Locate the cell with the specified text and output its [x, y] center coordinate. 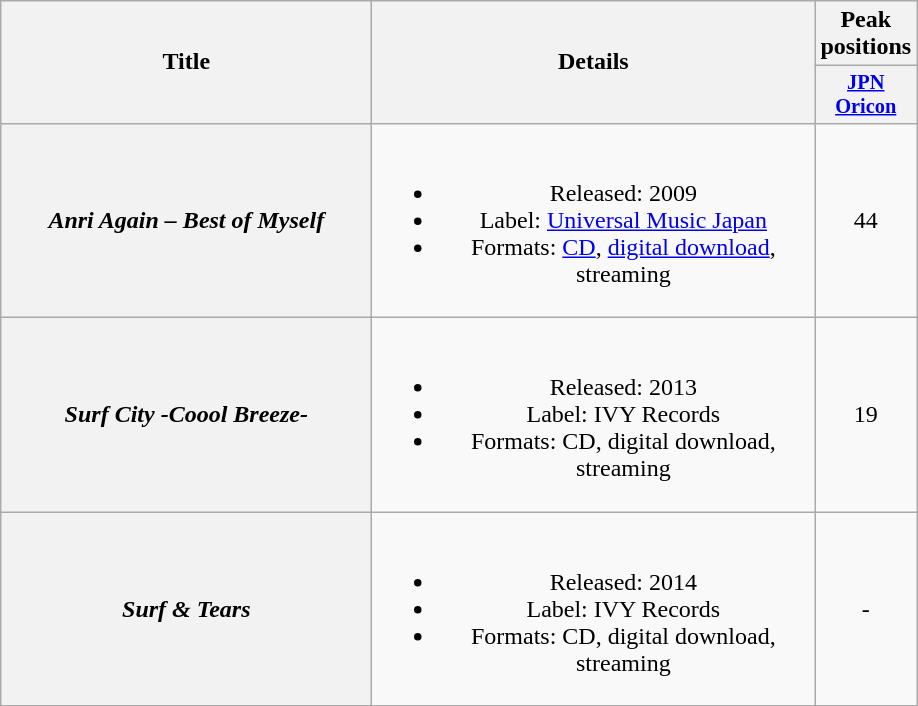
44 [866, 220]
- [866, 609]
Details [594, 62]
Title [186, 62]
19 [866, 415]
Released: 2013Label: IVY RecordsFormats: CD, digital download, streaming [594, 415]
Surf City -Coool Breeze- [186, 415]
Surf & Tears [186, 609]
JPNOricon [866, 95]
Peak positions [866, 34]
Anri Again – Best of Myself [186, 220]
Released: 2009Label: Universal Music JapanFormats: CD, digital download, streaming [594, 220]
Released: 2014Label: IVY RecordsFormats: CD, digital download, streaming [594, 609]
